Locate the cell with the specified text and output its (X, Y) center coordinate. 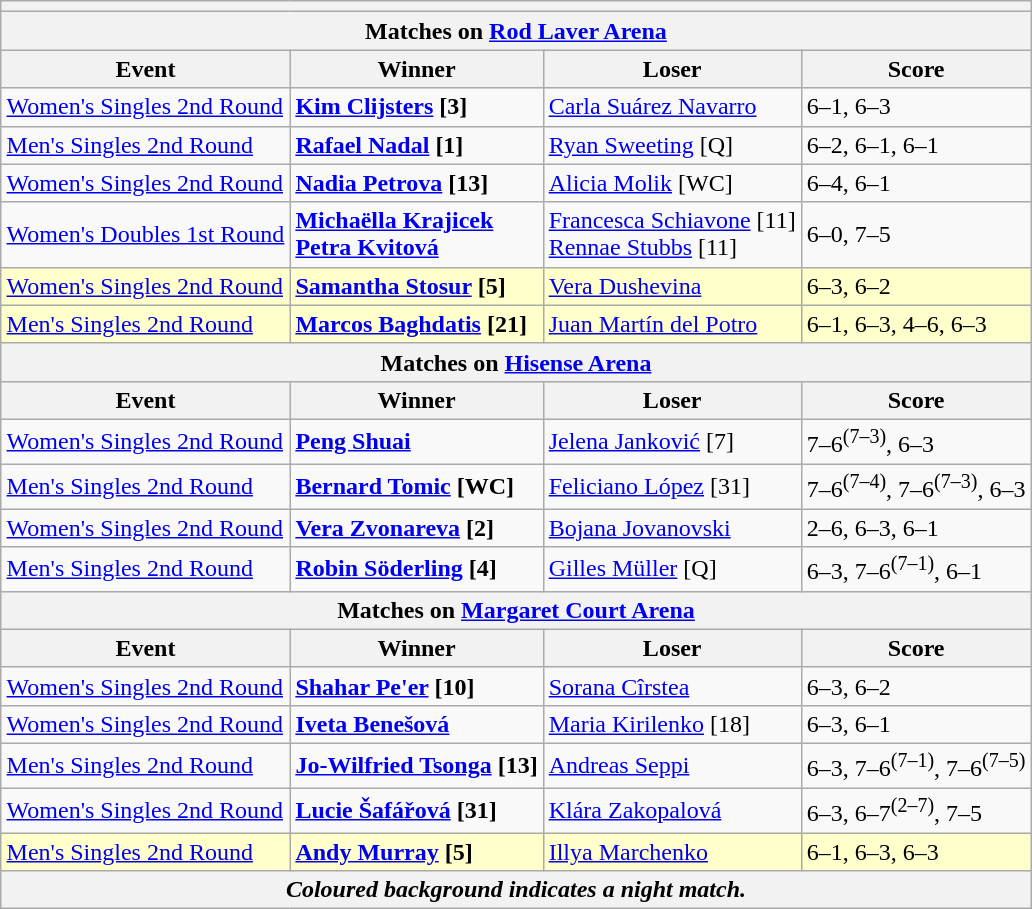
Michaëlla Krajicek Petra Kvitová (416, 234)
Francesca Schiavone [11] Rennae Stubbs [11] (672, 234)
Alicia Molik [WC] (672, 183)
Andy Murray [5] (416, 852)
Ryan Sweeting [Q] (672, 145)
6–2, 6–1, 6–1 (916, 145)
Matches on Hisense Arena (516, 362)
Samantha Stosur [5] (416, 286)
Matches on Rod Laver Arena (516, 31)
Coloured background indicates a night match. (516, 890)
Iveta Benešová (416, 724)
Shahar Pe'er [10] (416, 686)
Klára Zakopalová (672, 810)
Marcos Baghdatis [21] (416, 324)
6–0, 7–5 (916, 234)
Kim Clijsters [3] (416, 107)
7–6(7–3), 6–3 (916, 442)
Vera Dushevina (672, 286)
6–1, 6–3, 4–6, 6–3 (916, 324)
Bernard Tomic [WC] (416, 486)
Illya Marchenko (672, 852)
Women's Doubles 1st Round (146, 234)
2–6, 6–3, 6–1 (916, 528)
Matches on Margaret Court Arena (516, 610)
Carla Suárez Navarro (672, 107)
Gilles Müller [Q] (672, 570)
6–3, 7–6(7–1), 6–1 (916, 570)
Rafael Nadal [1] (416, 145)
Lucie Šafářová [31] (416, 810)
7–6(7–4), 7–6(7–3), 6–3 (916, 486)
6–1, 6–3, 6–3 (916, 852)
Andreas Seppi (672, 766)
Jo-Wilfried Tsonga [13] (416, 766)
Jelena Janković [7] (672, 442)
Peng Shuai (416, 442)
Nadia Petrova [13] (416, 183)
6–1, 6–3 (916, 107)
6–3, 6–7(2–7), 7–5 (916, 810)
Feliciano López [31] (672, 486)
6–3, 7–6(7–1), 7–6(7–5) (916, 766)
Sorana Cîrstea (672, 686)
Bojana Jovanovski (672, 528)
Maria Kirilenko [18] (672, 724)
Juan Martín del Potro (672, 324)
6–3, 6–1 (916, 724)
6–4, 6–1 (916, 183)
Robin Söderling [4] (416, 570)
Vera Zvonareva [2] (416, 528)
